Scan for the cell matching the given text and deliver its [x, y] coordinate at center. 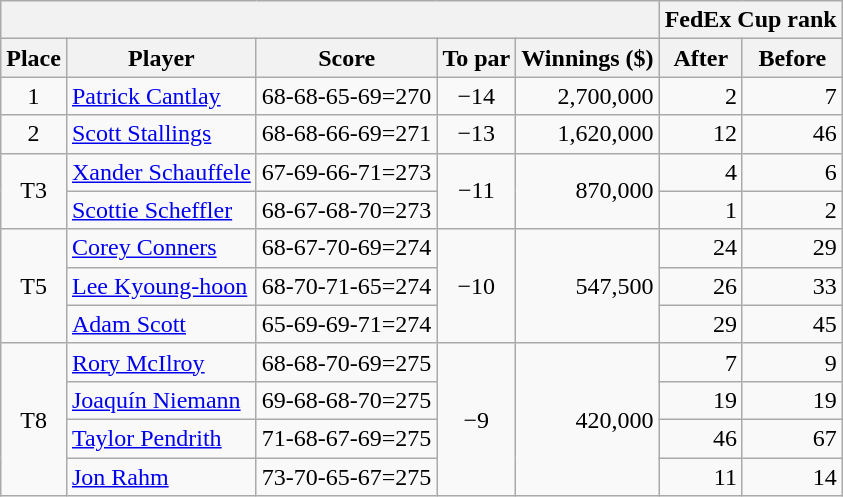
68-68-70-69=275 [346, 362]
69-68-68-70=275 [346, 400]
Rory McIlroy [161, 362]
Adam Scott [161, 324]
After [700, 58]
Before [792, 58]
Xander Schauffele [161, 172]
T3 [34, 191]
68-67-68-70=273 [346, 210]
14 [792, 477]
73-70-65-67=275 [346, 477]
FedEx Cup rank [750, 20]
67-69-66-71=273 [346, 172]
9 [792, 362]
1,620,000 [588, 134]
26 [700, 286]
2,700,000 [588, 96]
To par [476, 58]
68-70-71-65=274 [346, 286]
Place [34, 58]
Score [346, 58]
71-68-67-69=275 [346, 438]
−9 [476, 419]
−10 [476, 286]
T5 [34, 286]
Scott Stallings [161, 134]
Taylor Pendrith [161, 438]
45 [792, 324]
68-68-66-69=271 [346, 134]
6 [792, 172]
67 [792, 438]
Corey Conners [161, 248]
−14 [476, 96]
547,500 [588, 286]
T8 [34, 419]
4 [700, 172]
Patrick Cantlay [161, 96]
−11 [476, 191]
420,000 [588, 419]
−13 [476, 134]
65-69-69-71=274 [346, 324]
68-68-65-69=270 [346, 96]
68-67-70-69=274 [346, 248]
Scottie Scheffler [161, 210]
Winnings ($) [588, 58]
24 [700, 248]
33 [792, 286]
Lee Kyoung-hoon [161, 286]
Joaquín Niemann [161, 400]
Player [161, 58]
Jon Rahm [161, 477]
12 [700, 134]
870,000 [588, 191]
11 [700, 477]
